From the cell containing the given text, extract its center point as (x, y) coordinate. 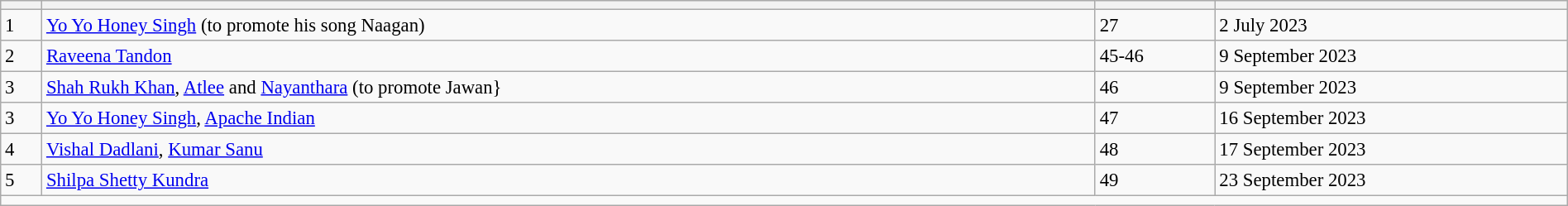
47 (1154, 118)
Shah Rukh Khan, Atlee and Nayanthara (to promote Jawan} (569, 88)
48 (1154, 150)
23 September 2023 (1391, 181)
27 (1154, 26)
Yo Yo Honey Singh (to promote his song Naagan) (569, 26)
2 July 2023 (1391, 26)
Yo Yo Honey Singh, Apache Indian (569, 118)
Vishal Dadlani, Kumar Sanu (569, 150)
49 (1154, 181)
Shilpa Shetty Kundra (569, 181)
5 (22, 181)
46 (1154, 88)
4 (22, 150)
1 (22, 26)
17 September 2023 (1391, 150)
Raveena Tandon (569, 56)
2 (22, 56)
45-46 (1154, 56)
16 September 2023 (1391, 118)
